Find where the given text appears and provide that cell's center as (x, y) coordinate. 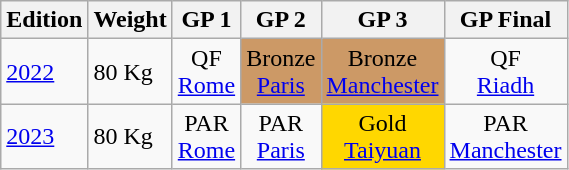
Gold Taiyuan (382, 136)
PAR Paris (281, 136)
GP 2 (281, 20)
PAR Rome (206, 136)
Bronze Manchester (382, 72)
QF Riadh (506, 72)
Bronze Paris (281, 72)
2023 (44, 136)
Weight (130, 20)
PAR Manchester (506, 136)
2022 (44, 72)
GP 1 (206, 20)
GP Final (506, 20)
QF Rome (206, 72)
Edition (44, 20)
GP 3 (382, 20)
